For the text-containing cell, return its midpoint in (X, Y) coordinate format. 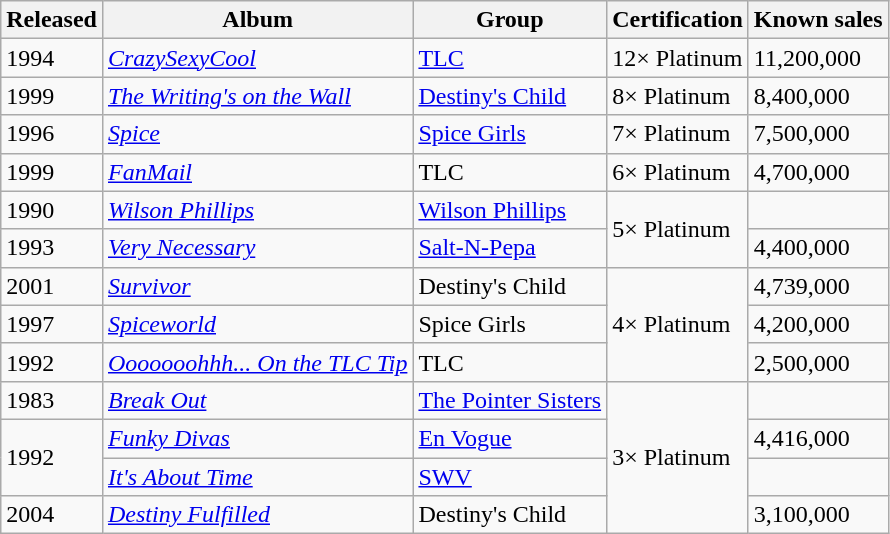
3× Platinum (678, 457)
Spice (257, 134)
8,400,000 (818, 96)
1997 (52, 324)
Released (52, 20)
7× Platinum (678, 134)
It's About Time (257, 477)
3,100,000 (818, 515)
Group (510, 20)
Album (257, 20)
The Writing's on the Wall (257, 96)
2004 (52, 515)
7,500,000 (818, 134)
Salt-N-Pepa (510, 248)
1983 (52, 400)
4,200,000 (818, 324)
4,739,000 (818, 286)
2001 (52, 286)
Spiceworld (257, 324)
4× Platinum (678, 324)
The Pointer Sisters (510, 400)
Known sales (818, 20)
12× Platinum (678, 58)
FanMail (257, 172)
1996 (52, 134)
Survivor (257, 286)
Ooooooohhh... On the TLC Tip (257, 362)
1994 (52, 58)
En Vogue (510, 438)
Funky Divas (257, 438)
Certification (678, 20)
4,400,000 (818, 248)
1993 (52, 248)
SWV (510, 477)
5× Platinum (678, 229)
6× Platinum (678, 172)
2,500,000 (818, 362)
CrazySexyCool (257, 58)
Break Out (257, 400)
4,416,000 (818, 438)
Destiny Fulfilled (257, 515)
1990 (52, 210)
Very Necessary (257, 248)
4,700,000 (818, 172)
11,200,000 (818, 58)
8× Platinum (678, 96)
